Extract the (X, Y) coordinate from the center of the cell holding the provided text.  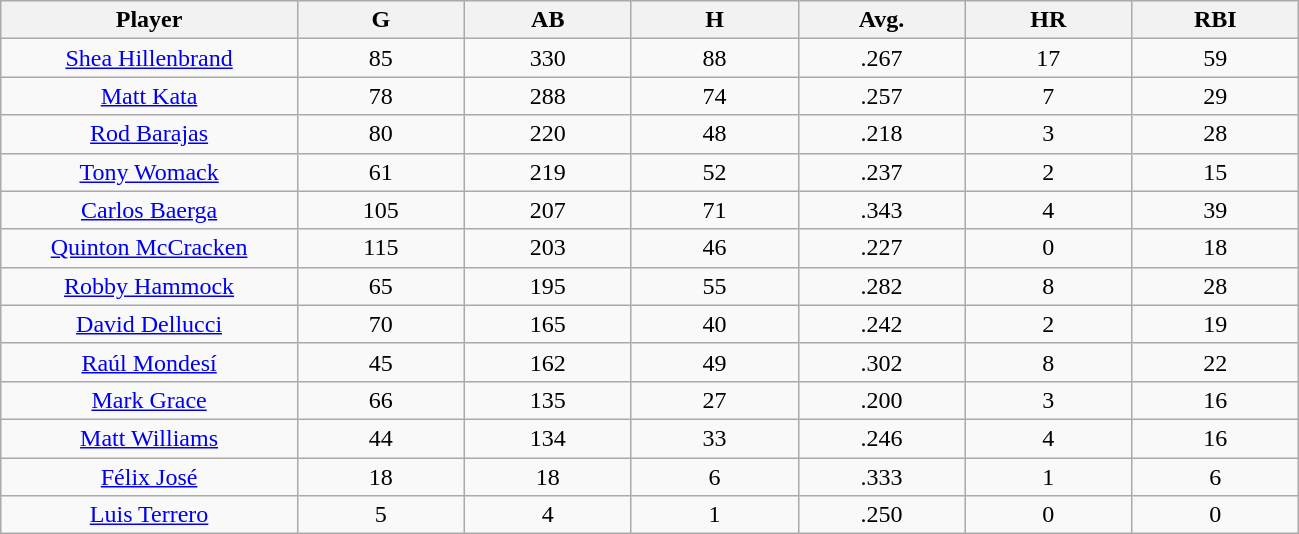
.343 (882, 210)
44 (380, 438)
15 (1216, 172)
Carlos Baerga (150, 210)
Mark Grace (150, 400)
27 (714, 400)
330 (548, 58)
17 (1048, 58)
71 (714, 210)
5 (380, 515)
39 (1216, 210)
55 (714, 286)
288 (548, 96)
David Dellucci (150, 324)
219 (548, 172)
AB (548, 20)
Robby Hammock (150, 286)
.267 (882, 58)
220 (548, 134)
.257 (882, 96)
59 (1216, 58)
195 (548, 286)
.200 (882, 400)
7 (1048, 96)
105 (380, 210)
G (380, 20)
HR (1048, 20)
.237 (882, 172)
Rod Barajas (150, 134)
Quinton McCracken (150, 248)
203 (548, 248)
.333 (882, 477)
78 (380, 96)
.218 (882, 134)
.227 (882, 248)
Shea Hillenbrand (150, 58)
134 (548, 438)
165 (548, 324)
Tony Womack (150, 172)
RBI (1216, 20)
80 (380, 134)
66 (380, 400)
33 (714, 438)
207 (548, 210)
.302 (882, 362)
46 (714, 248)
70 (380, 324)
Matt Williams (150, 438)
.246 (882, 438)
.242 (882, 324)
135 (548, 400)
48 (714, 134)
65 (380, 286)
H (714, 20)
Avg. (882, 20)
49 (714, 362)
Matt Kata (150, 96)
22 (1216, 362)
45 (380, 362)
Félix José (150, 477)
Player (150, 20)
29 (1216, 96)
Raúl Mondesí (150, 362)
.250 (882, 515)
85 (380, 58)
61 (380, 172)
.282 (882, 286)
40 (714, 324)
52 (714, 172)
Luis Terrero (150, 515)
162 (548, 362)
19 (1216, 324)
115 (380, 248)
74 (714, 96)
88 (714, 58)
